Detect which cell encompasses the target text, then output its (x, y) center coordinate. 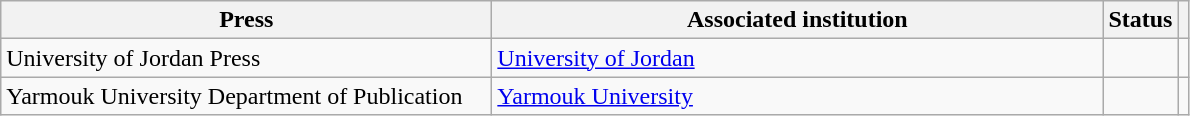
University of Jordan (798, 58)
Associated institution (798, 20)
Press (246, 20)
University of Jordan Press (246, 58)
Status (1140, 20)
Yarmouk University Department of Publication (246, 96)
Yarmouk University (798, 96)
